Capture the cell that displays the provided text and extract its [X, Y] central coordinate. 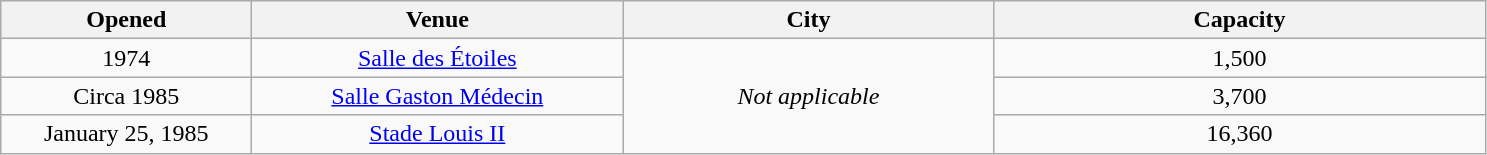
Salle des Étoiles [438, 58]
January 25, 1985 [126, 134]
1,500 [1240, 58]
Circa 1985 [126, 96]
Opened [126, 20]
City [808, 20]
Capacity [1240, 20]
1974 [126, 58]
Venue [438, 20]
Stade Louis II [438, 134]
16,360 [1240, 134]
Not applicable [808, 96]
3,700 [1240, 96]
Salle Gaston Médecin [438, 96]
